Capture the cell that displays the provided text and extract its (x, y) central coordinate. 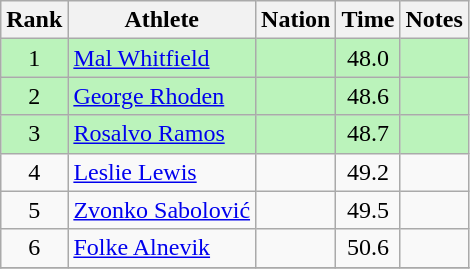
Rank (34, 20)
3 (34, 134)
48.7 (368, 134)
49.2 (368, 172)
Leslie Lewis (162, 172)
48.0 (368, 58)
Notes (434, 20)
Time (368, 20)
6 (34, 248)
Nation (296, 20)
George Rhoden (162, 96)
50.6 (368, 248)
4 (34, 172)
Folke Alnevik (162, 248)
Zvonko Sabolović (162, 210)
48.6 (368, 96)
Athlete (162, 20)
1 (34, 58)
5 (34, 210)
Rosalvo Ramos (162, 134)
Mal Whitfield (162, 58)
49.5 (368, 210)
2 (34, 96)
